Scan for the cell matching the given text and deliver its (X, Y) coordinate at center. 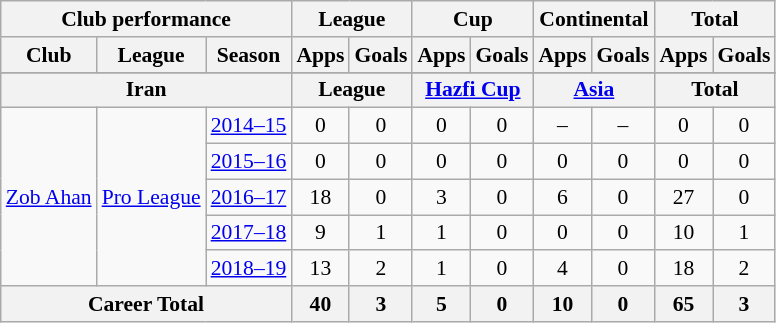
40 (320, 304)
Club performance (146, 19)
Pro League (152, 197)
4 (562, 269)
2015–16 (249, 162)
Zob Ahan (49, 197)
27 (683, 197)
Career Total (146, 304)
Season (249, 55)
2014–15 (249, 126)
Asia (594, 90)
5 (441, 304)
Iran (146, 90)
Club (49, 55)
2018–19 (249, 269)
65 (683, 304)
Hazfi Cup (472, 90)
2017–18 (249, 233)
13 (320, 269)
2016–17 (249, 197)
9 (320, 233)
Continental (594, 19)
6 (562, 197)
Cup (472, 19)
